Return [x, y] of the center of cell containing provided text 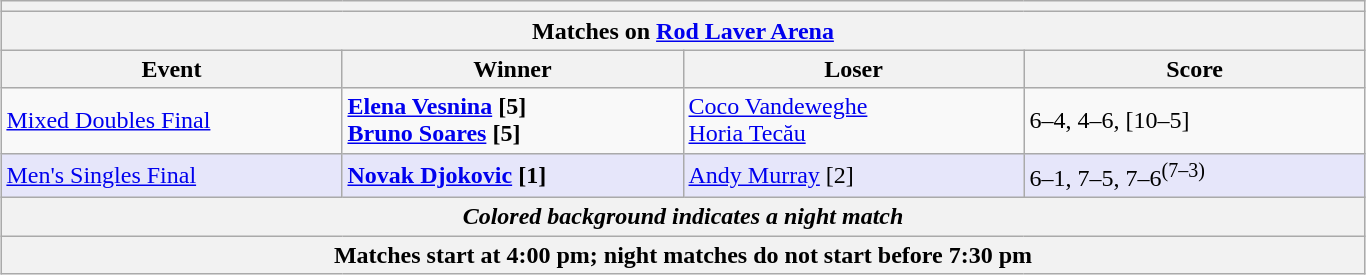
Matches on Rod Laver Arena [683, 31]
Winner [512, 69]
Colored background indicates a night match [683, 217]
6–4, 4–6, [10–5] [1194, 120]
Elena Vesnina [5] Bruno Soares [5] [512, 120]
Men's Singles Final [172, 176]
Loser [854, 69]
Coco Vandeweghe Horia Tecău [854, 120]
Novak Djokovic [1] [512, 176]
Score [1194, 69]
Event [172, 69]
Andy Murray [2] [854, 176]
Mixed Doubles Final [172, 120]
6–1, 7–5, 7–6(7–3) [1194, 176]
Matches start at 4:00 pm; night matches do not start before 7:30 pm [683, 255]
